Find where the given text appears and provide that cell's center as [X, Y] coordinate. 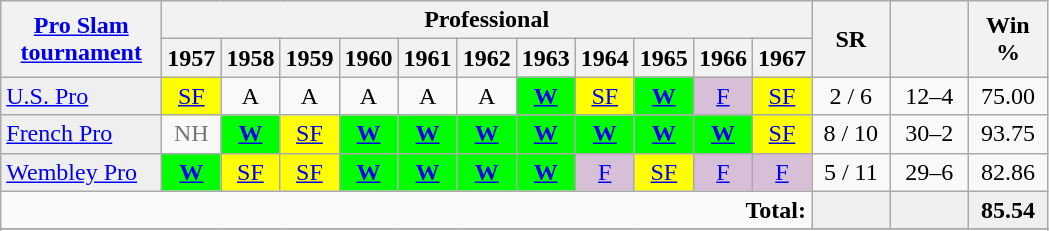
1959 [310, 58]
1961 [428, 58]
Total: [406, 210]
5 / 11 [852, 172]
29–6 [930, 172]
1967 [782, 58]
1958 [250, 58]
12–4 [930, 96]
1965 [664, 58]
SR [852, 39]
French Pro [82, 134]
75.00 [1008, 96]
2 / 6 [852, 96]
1962 [486, 58]
U.S. Pro [82, 96]
Wembley Pro [82, 172]
1957 [192, 58]
1966 [722, 58]
1960 [368, 58]
8 / 10 [852, 134]
93.75 [1008, 134]
Pro Slam tournament [82, 39]
Win % [1008, 39]
1964 [604, 58]
Professional [487, 20]
85.54 [1008, 210]
1963 [546, 58]
30–2 [930, 134]
82.86 [1008, 172]
NH [192, 134]
